Determine the (X, Y) coordinate at the center of the cell enclosing the given text.  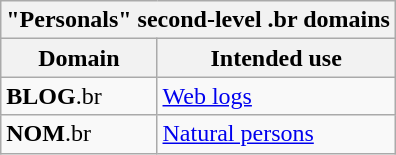
Domain (79, 58)
Intended use (276, 58)
Web logs (276, 96)
"Personals" second-level .br domains (198, 20)
Natural persons (276, 134)
NOM.br (79, 134)
BLOG.br (79, 96)
